Locate the cell with the specified text and output its [X, Y] center coordinate. 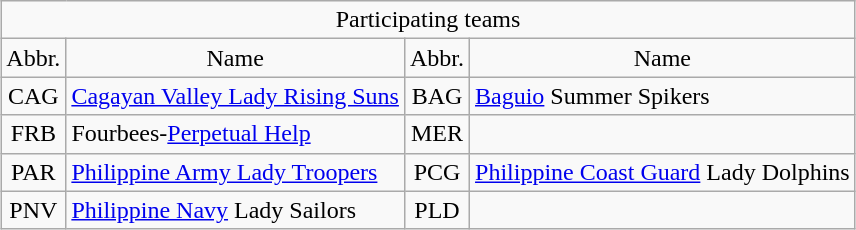
BAG [436, 96]
FRB [34, 134]
MER [436, 134]
PAR [34, 172]
Participating teams [428, 20]
PLD [436, 210]
Fourbees-Perpetual Help [236, 134]
CAG [34, 96]
Cagayan Valley Lady Rising Suns [236, 96]
Philippine Army Lady Troopers [236, 172]
PNV [34, 210]
Philippine Coast Guard Lady Dolphins [663, 172]
PCG [436, 172]
Philippine Navy Lady Sailors [236, 210]
Baguio Summer Spikers [663, 96]
